Scan for the cell matching the given text and deliver its (x, y) coordinate at center. 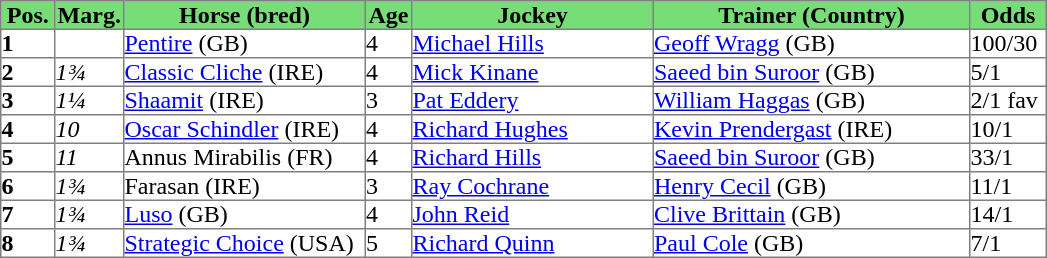
Marg. (90, 15)
7/1 (1008, 243)
Paul Cole (GB) (811, 243)
Geoff Wragg (GB) (811, 43)
Mick Kinane (533, 72)
Pat Eddery (533, 100)
Classic Cliche (IRE) (245, 72)
Strategic Choice (USA) (245, 243)
Kevin Prendergast (IRE) (811, 129)
Richard Hughes (533, 129)
Richard Hills (533, 157)
Horse (bred) (245, 15)
John Reid (533, 214)
14/1 (1008, 214)
Trainer (Country) (811, 15)
10 (90, 129)
Oscar Schindler (IRE) (245, 129)
100/30 (1008, 43)
2/1 fav (1008, 100)
5/1 (1008, 72)
Clive Brittain (GB) (811, 214)
33/1 (1008, 157)
Michael Hills (533, 43)
Richard Quinn (533, 243)
Henry Cecil (GB) (811, 186)
Age (388, 15)
11 (90, 157)
1 (28, 43)
Annus Mirabilis (FR) (245, 157)
7 (28, 214)
8 (28, 243)
William Haggas (GB) (811, 100)
1¼ (90, 100)
Shaamit (IRE) (245, 100)
Odds (1008, 15)
Pentire (GB) (245, 43)
10/1 (1008, 129)
2 (28, 72)
Ray Cochrane (533, 186)
Jockey (533, 15)
Farasan (IRE) (245, 186)
6 (28, 186)
Luso (GB) (245, 214)
Pos. (28, 15)
11/1 (1008, 186)
